From the cell containing the given text, extract its center point as [X, Y] coordinate. 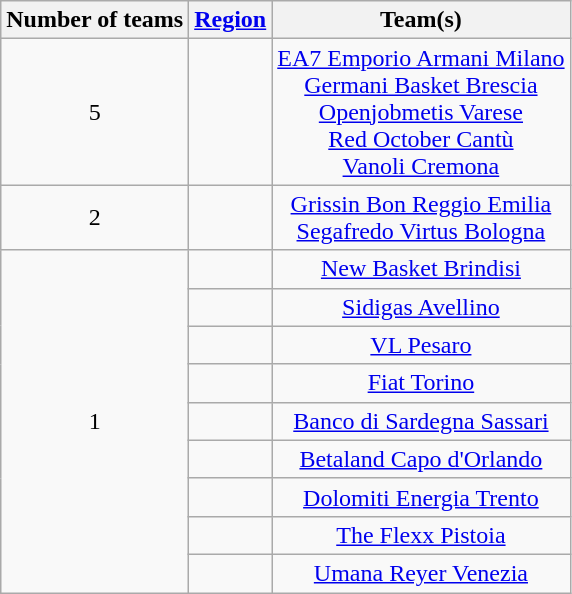
Dolomiti Energia Trento [421, 497]
5 [95, 112]
Team(s) [421, 20]
1 [95, 422]
Sidigas Avellino [421, 307]
The Flexx Pistoia [421, 535]
Grissin Bon Reggio EmiliaSegafredo Virtus Bologna [421, 218]
EA7 Emporio Armani MilanoGermani Basket BresciaOpenjobmetis VareseRed October CantùVanoli Cremona [421, 112]
Betaland Capo d'Orlando [421, 459]
Fiat Torino [421, 383]
Umana Reyer Venezia [421, 573]
Region [230, 20]
2 [95, 218]
Banco di Sardegna Sassari [421, 421]
VL Pesaro [421, 345]
New Basket Brindisi [421, 269]
Number of teams [95, 20]
